Provide the [x, y] coordinate of the cell's center where the given text is located.  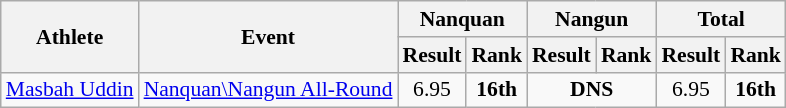
Masbah Uddin [70, 90]
Nanquan [462, 19]
Nanquan\Nangun All-Round [268, 90]
Event [268, 36]
Nangun [592, 19]
Total [720, 19]
DNS [592, 90]
Athlete [70, 36]
